Return [X, Y] of the center of cell containing provided text 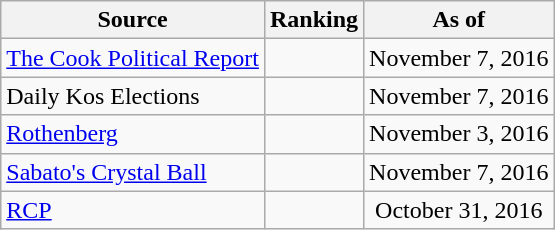
RCP [133, 210]
October 31, 2016 [459, 210]
Ranking [314, 20]
The Cook Political Report [133, 58]
November 3, 2016 [459, 134]
As of [459, 20]
Sabato's Crystal Ball [133, 172]
Daily Kos Elections [133, 96]
Source [133, 20]
Rothenberg [133, 134]
